Determine the (X, Y) coordinate at the center of the cell enclosing the given text.  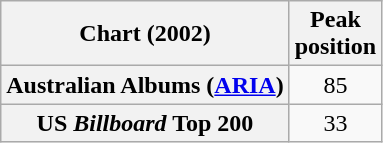
US Billboard Top 200 (145, 123)
Peakposition (335, 34)
85 (335, 85)
Australian Albums (ARIA) (145, 85)
33 (335, 123)
Chart (2002) (145, 34)
